Provide the (x, y) coordinate of the cell's center where the given text is located.  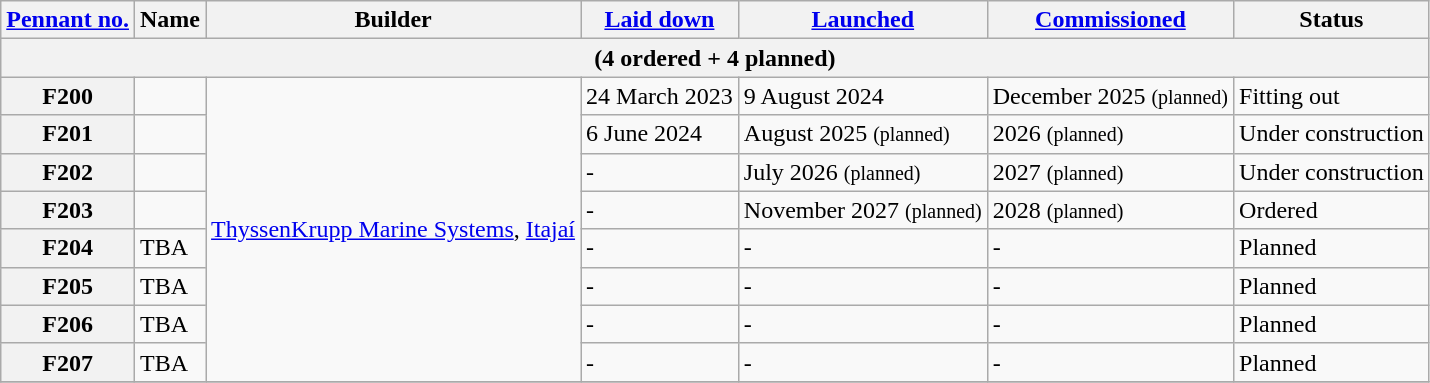
F202 (68, 172)
Name (170, 20)
Fitting out (1332, 96)
Builder (394, 20)
F206 (68, 324)
F200 (68, 96)
(4 ordered + 4 planned) (715, 58)
F205 (68, 286)
F201 (68, 134)
Commissioned (1110, 20)
2026 (planned) (1110, 134)
December 2025 (planned) (1110, 96)
2027 (planned) (1110, 172)
2028 (planned) (1110, 210)
F204 (68, 248)
Launched (862, 20)
July 2026 (planned) (862, 172)
9 August 2024 (862, 96)
F207 (68, 362)
ThyssenKrupp Marine Systems, Itajaí (394, 229)
Pennant no. (68, 20)
Ordered (1332, 210)
F203 (68, 210)
August 2025 (planned) (862, 134)
24 March 2023 (660, 96)
Laid down (660, 20)
Status (1332, 20)
6 June 2024 (660, 134)
November 2027 (planned) (862, 210)
